For the text-containing cell, return its midpoint in (X, Y) coordinate format. 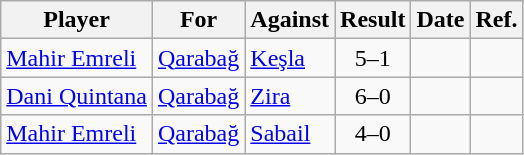
Zira (290, 96)
Dani Quintana (77, 96)
Player (77, 20)
4–0 (373, 134)
Result (373, 20)
Against (290, 20)
Sabail (290, 134)
5–1 (373, 58)
For (198, 20)
6–0 (373, 96)
Ref. (496, 20)
Date (440, 20)
Keşla (290, 58)
